For the text-containing cell, return its midpoint in [X, Y] coordinate format. 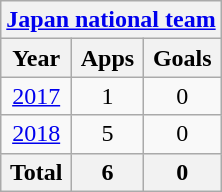
2017 [36, 96]
6 [108, 172]
1 [108, 96]
Apps [108, 58]
Year [36, 58]
2018 [36, 134]
Japan national team [111, 20]
5 [108, 134]
Goals [182, 58]
Total [36, 172]
